Identify which cell holds the provided text, then report its (x, y) central coordinate. 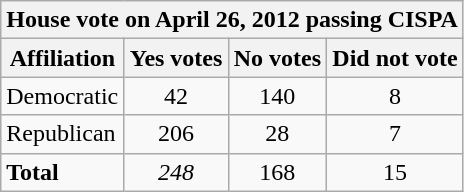
House vote on April 26, 2012 passing CISPA (232, 20)
Democratic (62, 96)
Republican (62, 134)
168 (278, 172)
8 (396, 96)
42 (176, 96)
140 (278, 96)
Did not vote (396, 58)
7 (396, 134)
Total (62, 172)
206 (176, 134)
28 (278, 134)
248 (176, 172)
No votes (278, 58)
Yes votes (176, 58)
15 (396, 172)
Affiliation (62, 58)
